Find where the given text appears and provide that cell's center as [X, Y] coordinate. 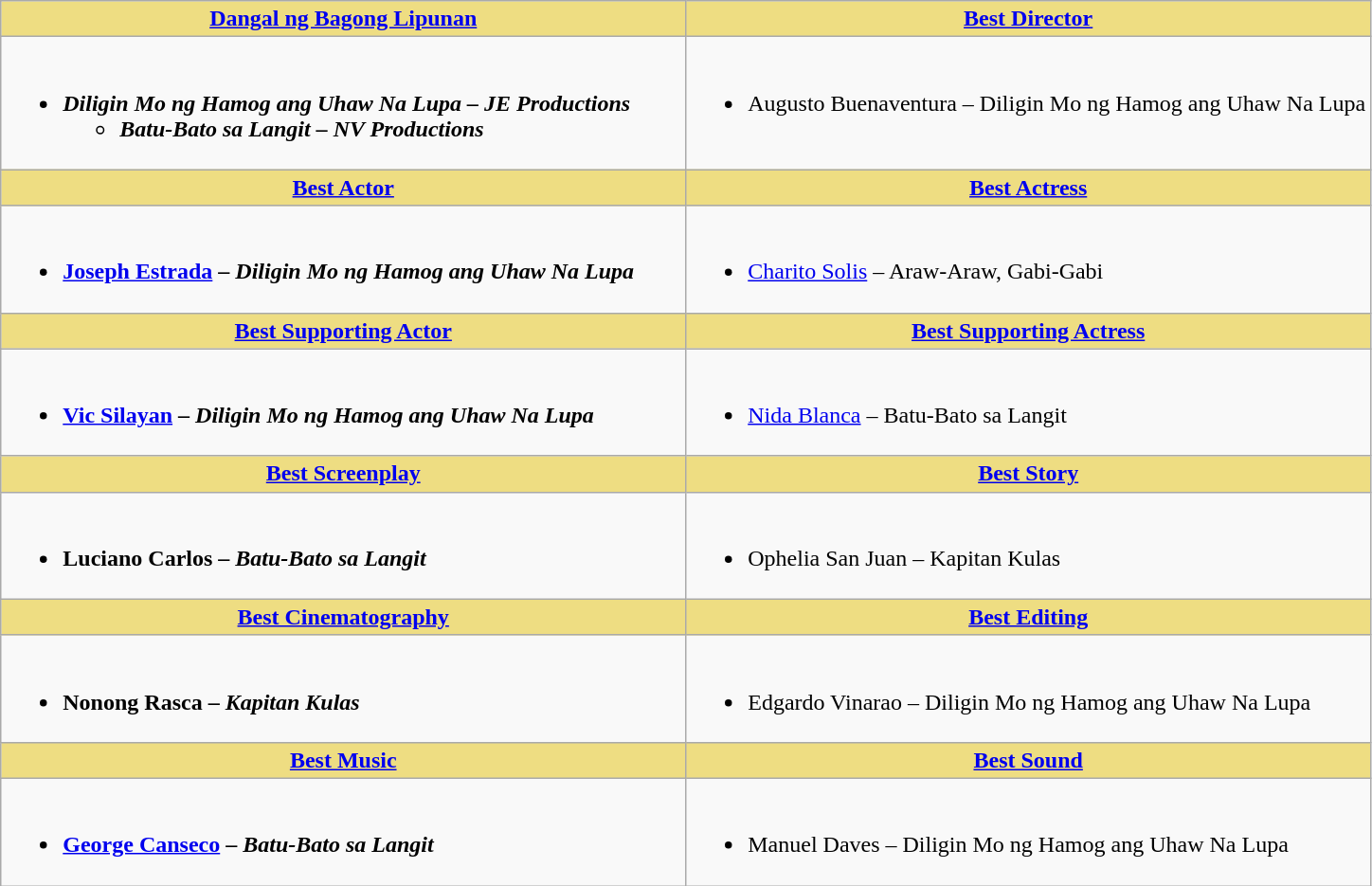
Nonong Rasca – Kapitan Kulas [343, 688]
Ophelia San Juan – Kapitan Kulas [1029, 546]
Best Sound [1029, 760]
Best Cinematography [343, 617]
Best Director [1029, 19]
Nida Blanca – Batu-Bato sa Langit [1029, 402]
Best Supporting Actress [1029, 331]
Diligin Mo ng Hamog ang Uhaw Na Lupa – JE ProductionsBatu-Bato sa Langit – NV Productions [343, 103]
Best Story [1029, 474]
Best Editing [1029, 617]
Best Supporting Actor [343, 331]
Charito Solis – Araw-Araw, Gabi-Gabi [1029, 260]
Vic Silayan – Diligin Mo ng Hamog ang Uhaw Na Lupa [343, 402]
Best Actress [1029, 188]
George Canseco – Batu-Bato sa Langit [343, 832]
Best Music [343, 760]
Augusto Buenaventura – Diligin Mo ng Hamog ang Uhaw Na Lupa [1029, 103]
Best Screenplay [343, 474]
Joseph Estrada – Diligin Mo ng Hamog ang Uhaw Na Lupa [343, 260]
Luciano Carlos – Batu-Bato sa Langit [343, 546]
Best Actor [343, 188]
Manuel Daves – Diligin Mo ng Hamog ang Uhaw Na Lupa [1029, 832]
Dangal ng Bagong Lipunan [343, 19]
Edgardo Vinarao – Diligin Mo ng Hamog ang Uhaw Na Lupa [1029, 688]
